Return (X, Y) of the center of cell containing provided text 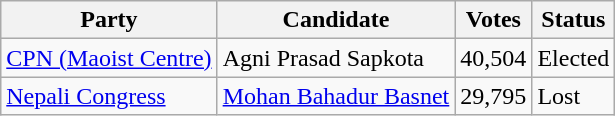
Agni Prasad Sapkota (336, 58)
Candidate (336, 20)
Mohan Bahadur Basnet (336, 96)
Party (109, 20)
40,504 (494, 58)
CPN (Maoist Centre) (109, 58)
Elected (574, 58)
Votes (494, 20)
29,795 (494, 96)
Status (574, 20)
Nepali Congress (109, 96)
Lost (574, 96)
